Output the (x, y) coordinate of the center of the cell containing the given text.  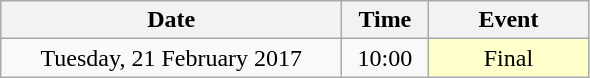
10:00 (385, 58)
Date (172, 20)
Time (385, 20)
Tuesday, 21 February 2017 (172, 58)
Event (508, 20)
Final (508, 58)
